Return (X, Y) of the center of cell containing provided text 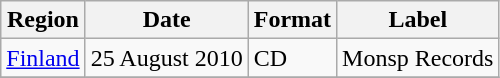
Finland (43, 58)
Date (166, 20)
CD (292, 58)
Region (43, 20)
25 August 2010 (166, 58)
Format (292, 20)
Monsp Records (418, 58)
Label (418, 20)
